Identify which cell holds the provided text, then report its [X, Y] central coordinate. 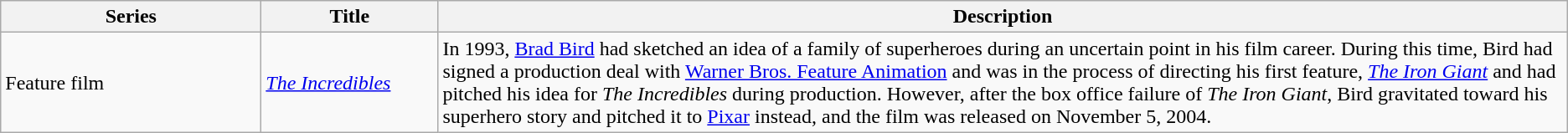
Description [1003, 17]
Title [350, 17]
Feature film [131, 82]
The Incredibles [350, 82]
Series [131, 17]
